From the cell containing the given text, extract its center point as (X, Y) coordinate. 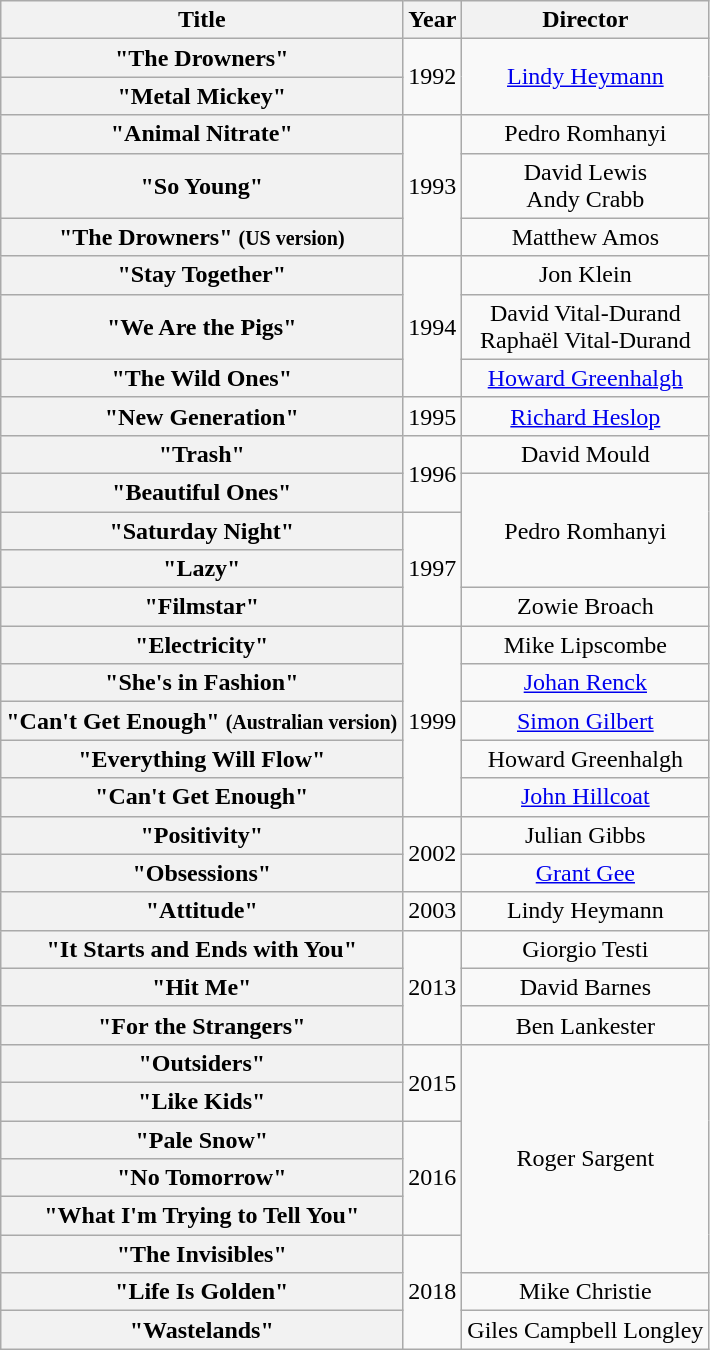
Giles Campbell Longley (586, 1330)
David Mould (586, 454)
"What I'm Trying to Tell You" (202, 1216)
1992 (432, 77)
"Beautiful Ones" (202, 492)
1996 (432, 473)
1994 (432, 326)
"We Are the Pigs" (202, 326)
"Can't Get Enough" (Australian version) (202, 721)
2016 (432, 1177)
"So Young" (202, 186)
Grant Gee (586, 873)
1993 (432, 186)
"Lazy" (202, 569)
"Saturday Night" (202, 531)
Julian Gibbs (586, 835)
Mike Lipscombe (586, 645)
"Obsessions" (202, 873)
2003 (432, 911)
David LewisAndy Crabb (586, 186)
Simon Gilbert (586, 721)
Matthew Amos (586, 237)
Jon Klein (586, 275)
Roger Sargent (586, 1158)
"Pale Snow" (202, 1139)
Mike Christie (586, 1292)
1995 (432, 416)
John Hillcoat (586, 797)
1997 (432, 569)
"Outsiders" (202, 1063)
Ben Lankester (586, 1025)
"Electricity" (202, 645)
"The Wild Ones" (202, 378)
"Metal Mickey" (202, 96)
"Like Kids" (202, 1101)
"Positivity" (202, 835)
2002 (432, 854)
"The Drowners" (202, 58)
2013 (432, 987)
David Vital-DurandRaphaël Vital-Durand (586, 326)
"The Drowners" (US version) (202, 237)
Zowie Broach (586, 607)
Giorgio Testi (586, 949)
"New Generation" (202, 416)
Johan Renck (586, 683)
"Life Is Golden" (202, 1292)
David Barnes (586, 987)
"No Tomorrow" (202, 1178)
"Filmstar" (202, 607)
"Animal Nitrate" (202, 134)
"Attitude" (202, 911)
2015 (432, 1082)
"The Invisibles" (202, 1254)
"It Starts and Ends with You" (202, 949)
1999 (432, 721)
Year (432, 20)
"Wastelands" (202, 1330)
"Trash" (202, 454)
Director (586, 20)
"Can't Get Enough" (202, 797)
"She's in Fashion" (202, 683)
"Stay Together" (202, 275)
"For the Strangers" (202, 1025)
Richard Heslop (586, 416)
Title (202, 20)
2018 (432, 1292)
"Everything Will Flow" (202, 759)
"Hit Me" (202, 987)
